Output the (X, Y) coordinate of the center of the cell containing the given text.  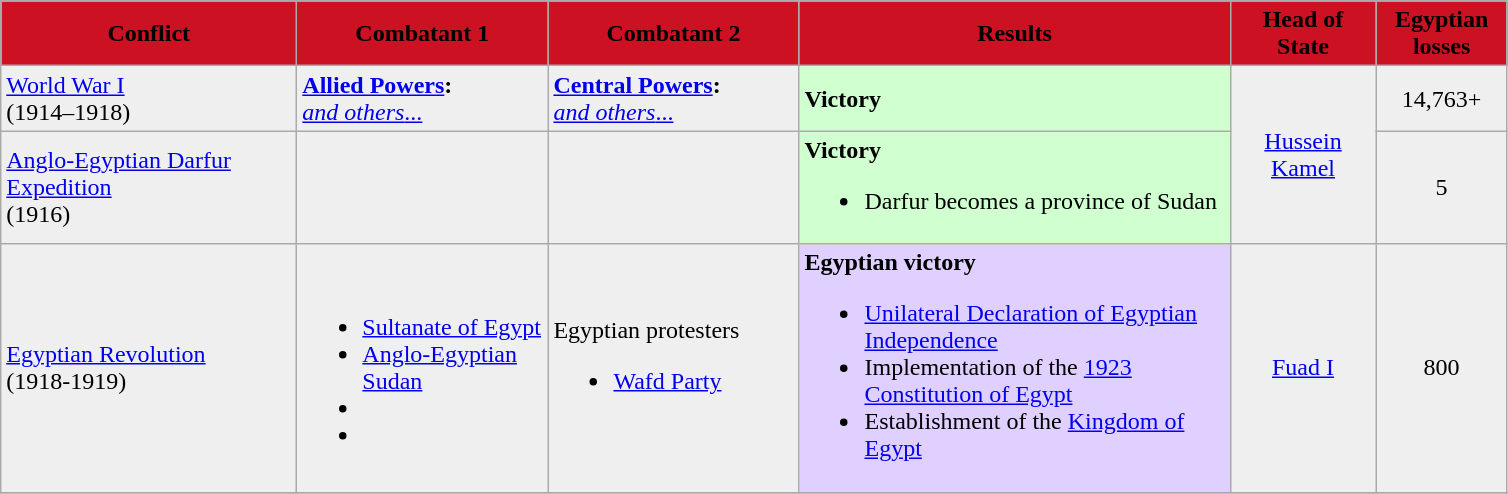
Egyptian protestersWafd Party (674, 368)
Sultanate of Egypt Anglo-Egyptian Sudan (422, 368)
800 (1442, 368)
Head of State (1303, 34)
14,763+ (1442, 98)
Results (1014, 34)
World War I(1914–1918) (149, 98)
VictoryDarfur becomes a province of Sudan (1014, 188)
Allied Powers: and others... (422, 98)
Combatant 1 (422, 34)
Central Powers:and others... (674, 98)
Victory (1014, 98)
Combatant 2 (674, 34)
Conflict (149, 34)
Hussein Kamel (1303, 155)
5 (1442, 188)
Egyptian Revolution(1918-1919) (149, 368)
Egyptianlosses (1442, 34)
Fuad I (1303, 368)
Anglo-Egyptian Darfur Expedition(1916) (149, 188)
Egyptian victoryUnilateral Declaration of Egyptian IndependenceImplementation of the 1923 Constitution of EgyptEstablishment of the Kingdom of Egypt (1014, 368)
